Return the (X, Y) coordinate for the center point of the cell that contains the specified text.  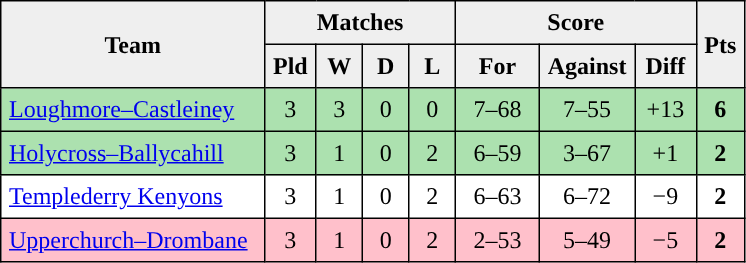
7–68 (497, 110)
−9 (666, 197)
6–72 (586, 197)
+13 (666, 110)
For (497, 66)
Pld (290, 66)
Score (576, 23)
+1 (666, 153)
6–63 (497, 197)
5–49 (586, 240)
Upperchurch–Drombane (133, 240)
Loughmore–Castleiney (133, 110)
W (339, 66)
Templederry Kenyons (133, 197)
2–53 (497, 240)
Team (133, 44)
D (385, 66)
Holycross–Ballycahill (133, 153)
Diff (666, 66)
Matches (360, 23)
−5 (666, 240)
3–67 (586, 153)
L (432, 66)
Against (586, 66)
Pts (720, 44)
6 (720, 110)
7–55 (586, 110)
6–59 (497, 153)
